Extract the (X, Y) coordinate from the center of the cell holding the provided text.  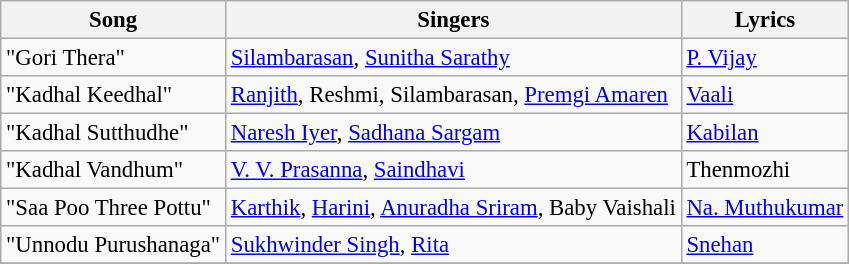
Vaali (765, 95)
Snehan (765, 245)
Singers (453, 20)
"Saa Poo Three Pottu" (114, 208)
"Kadhal Sutthudhe" (114, 133)
Thenmozhi (765, 170)
Ranjith, Reshmi, Silambarasan, Premgi Amaren (453, 95)
"Gori Thera" (114, 58)
Naresh Iyer, Sadhana Sargam (453, 133)
Silambarasan, Sunitha Sarathy (453, 58)
Na. Muthukumar (765, 208)
V. V. Prasanna, Saindhavi (453, 170)
"Unnodu Purushanaga" (114, 245)
Lyrics (765, 20)
Song (114, 20)
"Kadhal Keedhal" (114, 95)
Kabilan (765, 133)
Sukhwinder Singh, Rita (453, 245)
"Kadhal Vandhum" (114, 170)
Karthik, Harini, Anuradha Sriram, Baby Vaishali (453, 208)
P. Vijay (765, 58)
